Find where the given text appears and provide that cell's center as (x, y) coordinate. 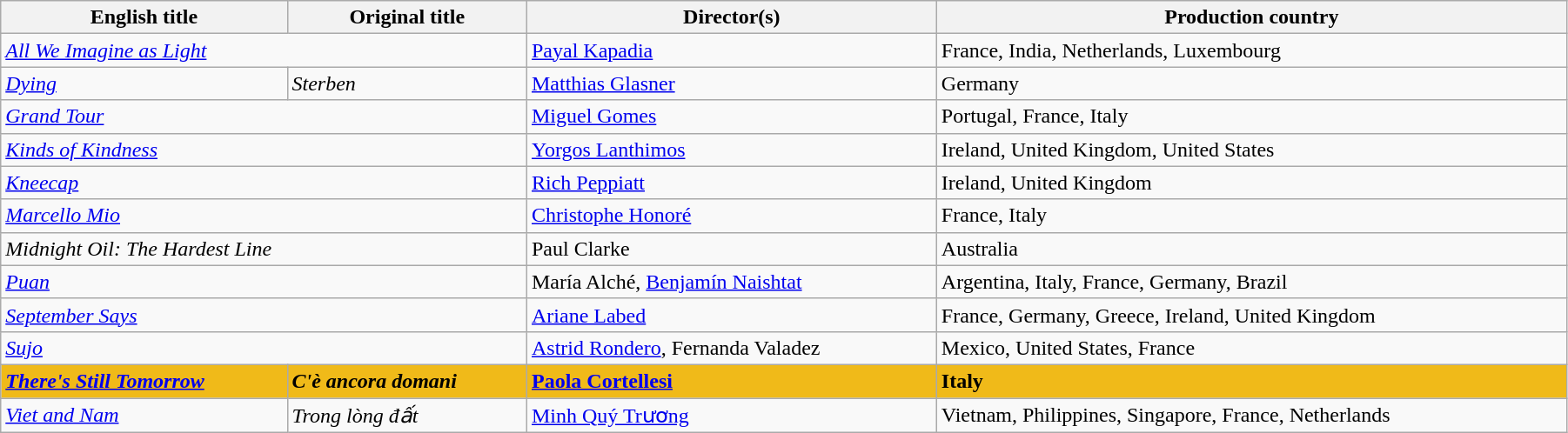
Grand Tour (265, 117)
Sterben (407, 83)
France, Germany, Greece, Ireland, United Kingdom (1251, 315)
France, Italy (1251, 216)
Argentina, Italy, France, Germany, Brazil (1251, 282)
Director(s) (731, 17)
Italy (1251, 381)
Sujo (265, 348)
Paola Cortellesi (731, 381)
Christophe Honoré (731, 216)
Trong lòng đất (407, 416)
Dying (144, 83)
Yorgos Lanthimos (731, 150)
France, India, Netherlands, Luxembourg (1251, 50)
All We Imagine as Light (265, 50)
Astrid Rondero, Fernanda Valadez (731, 348)
Mexico, United States, France (1251, 348)
Ariane Labed (731, 315)
Germany (1251, 83)
Vietnam, Philippines, Singapore, France, Netherlands (1251, 416)
There's Still Tomorrow (144, 381)
Marcello Mio (265, 216)
Payal Kapadia (731, 50)
Minh Quý Trương (731, 416)
Matthias Glasner (731, 83)
Original title (407, 17)
Portugal, France, Italy (1251, 117)
Production country (1251, 17)
Australia (1251, 249)
Midnight Oil: The Hardest Line (265, 249)
Viet and Nam (144, 416)
Rich Peppiatt (731, 183)
Puan (265, 282)
Kinds of Kindness (265, 150)
Kneecap (265, 183)
Ireland, United Kingdom (1251, 183)
C'è ancora domani (407, 381)
María Alché, Benjamín Naishtat (731, 282)
Ireland, United Kingdom, United States (1251, 150)
September Says (265, 315)
Miguel Gomes (731, 117)
English title (144, 17)
Paul Clarke (731, 249)
